Provide the (X, Y) coordinate of the cell's center where the given text is located.  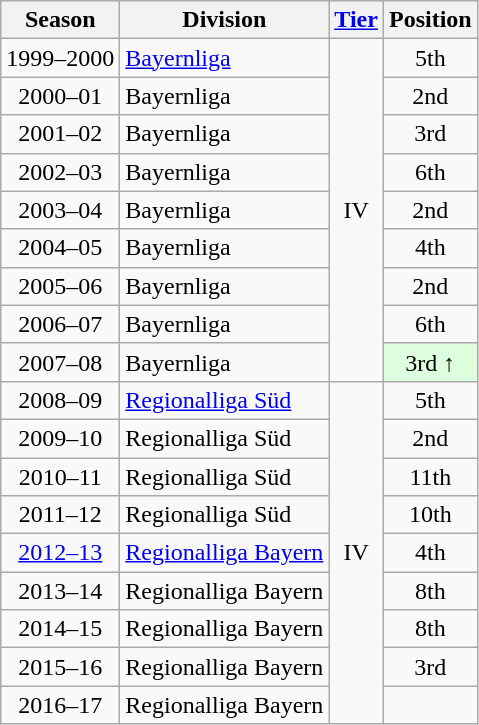
Division (224, 20)
2007–08 (60, 362)
2010–11 (60, 477)
2002–03 (60, 172)
2005–06 (60, 286)
2015–16 (60, 667)
2006–07 (60, 324)
2013–14 (60, 591)
2001–02 (60, 134)
10th (430, 515)
Position (430, 20)
2014–15 (60, 629)
2012–13 (60, 553)
1999–2000 (60, 58)
2016–17 (60, 705)
2000–01 (60, 96)
2003–04 (60, 210)
Season (60, 20)
2008–09 (60, 400)
2004–05 (60, 248)
2009–10 (60, 438)
3rd ↑ (430, 362)
Tier (356, 20)
11th (430, 477)
2011–12 (60, 515)
